Detect which cell encompasses the target text, then output its (X, Y) center coordinate. 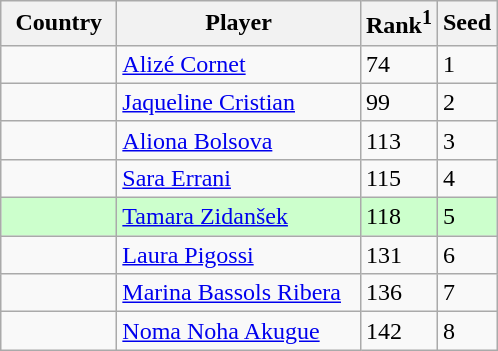
Player (239, 24)
1 (466, 64)
Jaqueline Cristian (239, 102)
Tamara Zidanšek (239, 217)
Noma Noha Akugue (239, 331)
6 (466, 255)
131 (398, 255)
74 (398, 64)
5 (466, 217)
136 (398, 293)
3 (466, 140)
Rank1 (398, 24)
7 (466, 293)
142 (398, 331)
Aliona Bolsova (239, 140)
Alizé Cornet (239, 64)
Sara Errani (239, 178)
118 (398, 217)
Country (59, 24)
99 (398, 102)
4 (466, 178)
8 (466, 331)
113 (398, 140)
Seed (466, 24)
115 (398, 178)
2 (466, 102)
Laura Pigossi (239, 255)
Marina Bassols Ribera (239, 293)
